Search for the cell housing the specified text and yield its (x, y) center coordinate. 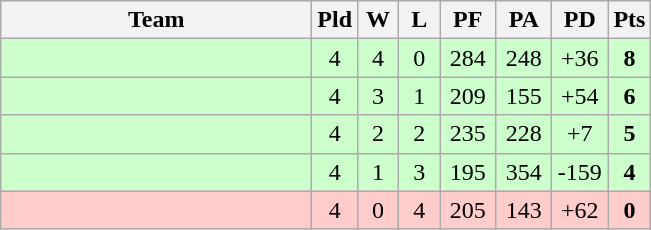
+7 (580, 134)
5 (630, 134)
155 (524, 96)
354 (524, 172)
235 (468, 134)
228 (524, 134)
Pts (630, 20)
Team (156, 20)
8 (630, 58)
+54 (580, 96)
PD (580, 20)
W (378, 20)
PF (468, 20)
209 (468, 96)
6 (630, 96)
-159 (580, 172)
143 (524, 210)
284 (468, 58)
+36 (580, 58)
L (420, 20)
205 (468, 210)
Pld (335, 20)
248 (524, 58)
PA (524, 20)
195 (468, 172)
+62 (580, 210)
